Scan for the cell matching the given text and deliver its [X, Y] coordinate at center. 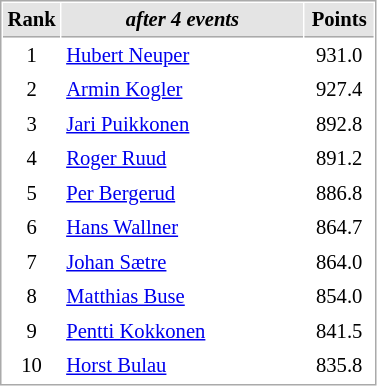
9 [32, 332]
835.8 [340, 366]
Hans Wallner [183, 228]
Points [340, 20]
4 [32, 158]
8 [32, 296]
6 [32, 228]
3 [32, 124]
Rank [32, 20]
931.0 [340, 56]
Matthias Buse [183, 296]
864.0 [340, 262]
927.4 [340, 90]
854.0 [340, 296]
Jari Puikkonen [183, 124]
Pentti Kokkonen [183, 332]
891.2 [340, 158]
Horst Bulau [183, 366]
5 [32, 194]
Johan Sætre [183, 262]
864.7 [340, 228]
10 [32, 366]
Hubert Neuper [183, 56]
Armin Kogler [183, 90]
1 [32, 56]
Roger Ruud [183, 158]
2 [32, 90]
841.5 [340, 332]
7 [32, 262]
886.8 [340, 194]
892.8 [340, 124]
Per Bergerud [183, 194]
after 4 events [183, 20]
